Detect which cell encompasses the target text, then output its (x, y) center coordinate. 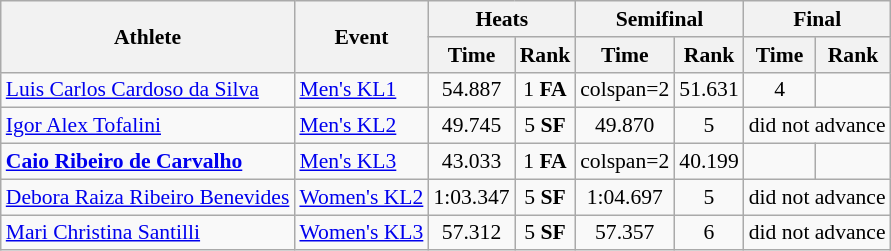
Mari Christina Santilli (148, 233)
Men's KL2 (361, 126)
1:04.697 (624, 197)
49.745 (471, 126)
57.312 (471, 233)
Debora Raiza Ribeiro Benevides (148, 197)
Heats (502, 19)
Women's KL3 (361, 233)
Igor Alex Tofalini (148, 126)
Caio Ribeiro de Carvalho (148, 162)
1:03.347 (471, 197)
Event (361, 36)
54.887 (471, 90)
Luis Carlos Cardoso da Silva (148, 90)
49.870 (624, 126)
43.033 (471, 162)
Semifinal (660, 19)
6 (708, 233)
51.631 (708, 90)
57.357 (624, 233)
Women's KL2 (361, 197)
Final (818, 19)
4 (780, 90)
Athlete (148, 36)
Men's KL3 (361, 162)
Men's KL1 (361, 90)
40.199 (708, 162)
